Determine the (X, Y) coordinate at the center of the cell enclosing the given text.  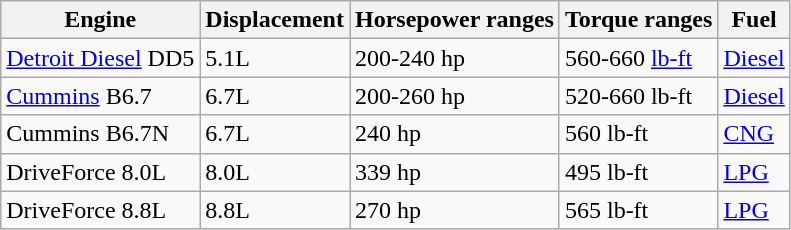
200-260 hp (455, 96)
200-240 hp (455, 58)
8.0L (275, 172)
CNG (754, 134)
8.8L (275, 210)
Cummins B6.7N (100, 134)
Detroit Diesel DD5 (100, 58)
560-660 lb-ft (638, 58)
520-660 lb-ft (638, 96)
270 hp (455, 210)
Torque ranges (638, 20)
Displacement (275, 20)
Horsepower ranges (455, 20)
DriveForce 8.0L (100, 172)
Cummins B6.7 (100, 96)
5.1L (275, 58)
565 lb-ft (638, 210)
495 lb-ft (638, 172)
DriveForce 8.8L (100, 210)
339 hp (455, 172)
560 lb-ft (638, 134)
Engine (100, 20)
Fuel (754, 20)
240 hp (455, 134)
